Pinpoint the cell where the given text exists, returning its [X, Y] midpoint coordinate. 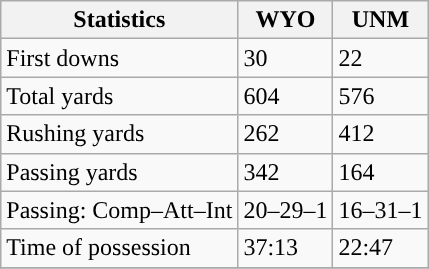
Total yards [120, 96]
604 [286, 96]
412 [380, 134]
Statistics [120, 20]
Rushing yards [120, 134]
342 [286, 172]
22 [380, 58]
20–29–1 [286, 210]
16–31–1 [380, 210]
576 [380, 96]
22:47 [380, 248]
WYO [286, 20]
37:13 [286, 248]
UNM [380, 20]
30 [286, 58]
Passing yards [120, 172]
164 [380, 172]
First downs [120, 58]
Time of possession [120, 248]
Passing: Comp–Att–Int [120, 210]
262 [286, 134]
